Determine the [X, Y] coordinate at the center of the cell enclosing the given text.  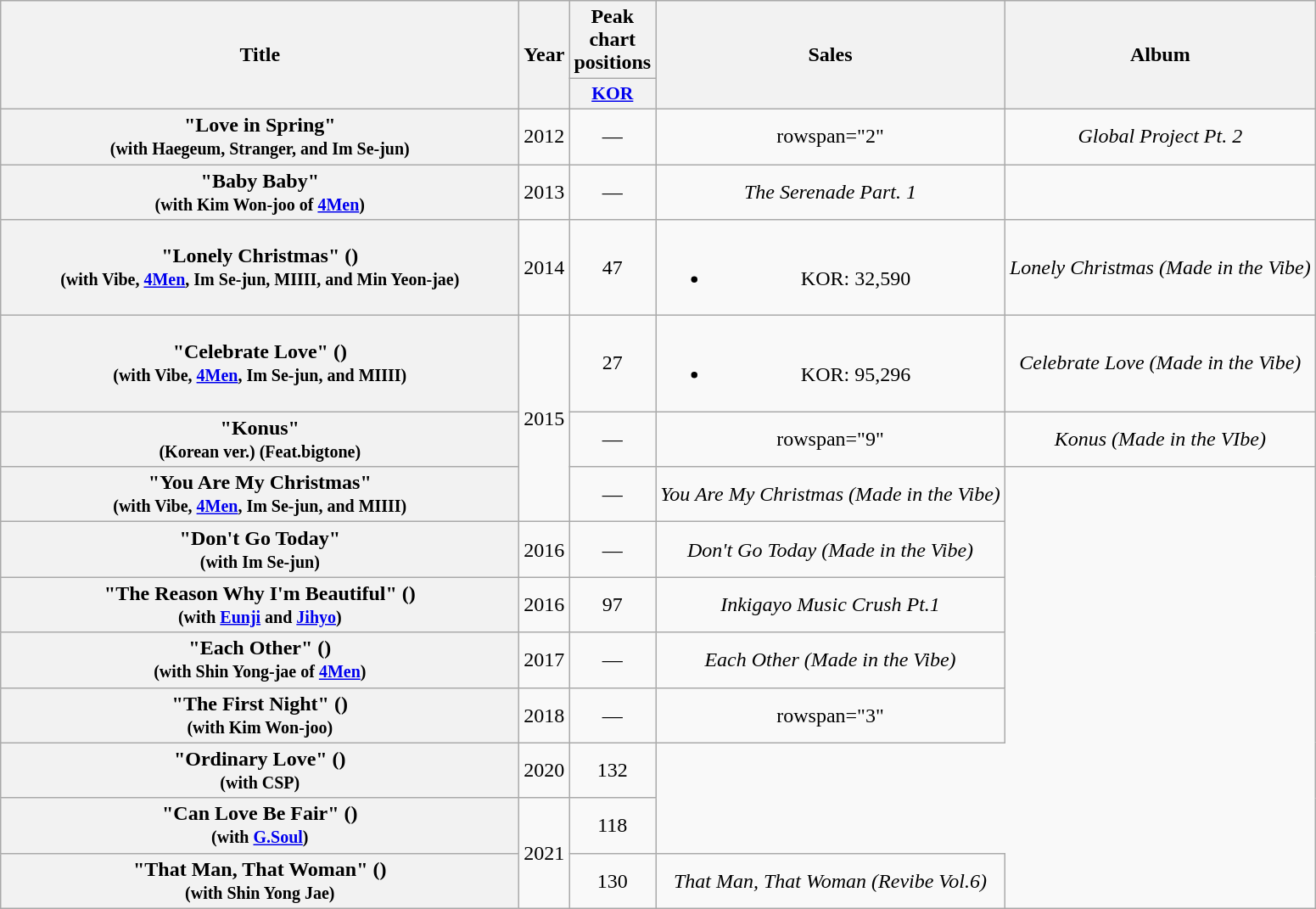
Konus (Made in the VIbe) [1160, 440]
"The First Night" () (with Kim Won-joo) [260, 715]
2017 [545, 660]
You Are My Christmas (Made in the Vibe) [831, 494]
2021 [545, 853]
rowspan="9" [831, 440]
2018 [545, 715]
"Don't Go Today"(with Im Se-jun) [260, 550]
"Ordinary Love" () (with CSP) [260, 771]
2014 [545, 268]
Lonely Christmas (Made in the Vibe) [1160, 268]
27 [613, 363]
Inkigayo Music Crush Pt.1 [831, 604]
Don't Go Today (Made in the Vibe) [831, 550]
Year [545, 55]
2020 [545, 771]
"That Man, That Woman" ()(with Shin Yong Jae) [260, 881]
97 [613, 604]
"Celebrate Love" ()(with Vibe, 4Men, Im Se-jun, and MIIII) [260, 363]
That Man, That Woman (Revibe Vol.6) [831, 881]
"Can Love Be Fair" ()(with G.Soul) [260, 825]
Title [260, 55]
2013 [545, 192]
130 [613, 881]
The Serenade Part. 1 [831, 192]
"Love in Spring" (with Haegeum, Stranger, and Im Se-jun) [260, 136]
132 [613, 771]
Celebrate Love (Made in the Vibe) [1160, 363]
"Baby Baby"(with Kim Won-joo of 4Men) [260, 192]
"You Are My Christmas" (with Vibe, 4Men, Im Se-jun, and MIIII) [260, 494]
Peak chart positions [613, 40]
Each Other (Made in the Vibe) [831, 660]
"Konus"(Korean ver.) (Feat.bigtone) [260, 440]
KOR: 95,296 [831, 363]
KOR [613, 94]
"The Reason Why I'm Beautiful" ()(with Eunji and Jihyo) [260, 604]
Sales [831, 55]
rowspan="3" [831, 715]
2012 [545, 136]
47 [613, 268]
rowspan="2" [831, 136]
"Lonely Christmas" ()(with Vibe, 4Men, Im Se-jun, MIIII, and Min Yeon-jae) [260, 268]
Global Project Pt. 2 [1160, 136]
Album [1160, 55]
KOR: 32,590 [831, 268]
2015 [545, 419]
118 [613, 825]
"Each Other" ()(with Shin Yong-jae of 4Men) [260, 660]
